Identify which cell holds the provided text, then report its [X, Y] central coordinate. 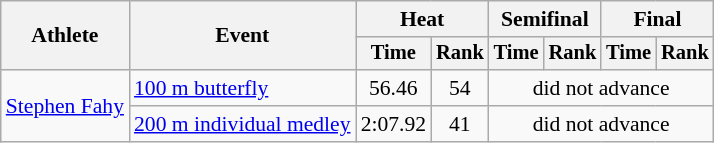
Final [657, 19]
Event [242, 36]
2:07.92 [394, 124]
Heat [422, 19]
Stephen Fahy [65, 106]
54 [460, 88]
41 [460, 124]
Athlete [65, 36]
Semifinal [545, 19]
200 m individual medley [242, 124]
100 m butterfly [242, 88]
56.46 [394, 88]
